From the cell containing the given text, extract its center point as [x, y] coordinate. 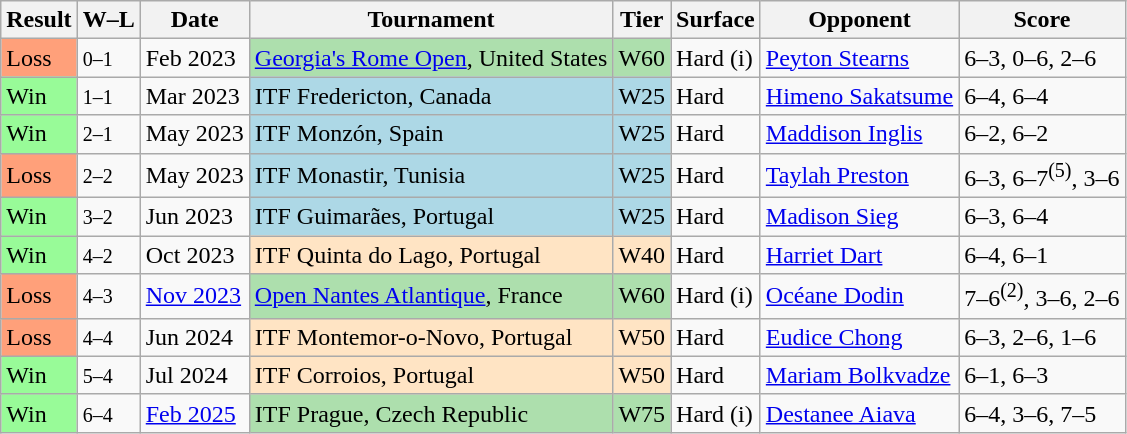
4–4 [108, 337]
Jun 2023 [194, 217]
Opponent [859, 20]
ITF Quinta do Lago, Portugal [431, 255]
ITF Prague, Czech Republic [431, 413]
Jun 2024 [194, 337]
Peyton Stearns [859, 58]
W–L [108, 20]
6–4, 3–6, 7–5 [1042, 413]
Mar 2023 [194, 96]
6–4, 6–4 [1042, 96]
ITF Montemor-o-Novo, Portugal [431, 337]
W75 [642, 413]
ITF Monzón, Spain [431, 134]
Océane Dodin [859, 296]
Maddison Inglis [859, 134]
Surface [716, 20]
Feb 2023 [194, 58]
ITF Fredericton, Canada [431, 96]
6–4, 6–1 [1042, 255]
4–2 [108, 255]
ITF Monastir, Tunisia [431, 176]
5–4 [108, 375]
Tier [642, 20]
Tournament [431, 20]
6–3, 2–6, 1–6 [1042, 337]
Georgia's Rome Open, United States [431, 58]
Himeno Sakatsume [859, 96]
Taylah Preston [859, 176]
2–2 [108, 176]
Feb 2025 [194, 413]
Score [1042, 20]
2–1 [108, 134]
7–6(2), 3–6, 2–6 [1042, 296]
W40 [642, 255]
1–1 [108, 96]
Oct 2023 [194, 255]
6–2, 6–2 [1042, 134]
0–1 [108, 58]
6–3, 0–6, 2–6 [1042, 58]
Open Nantes Atlantique, France [431, 296]
Result [39, 20]
Mariam Bolkvadze [859, 375]
6–3, 6–7(5), 3–6 [1042, 176]
ITF Guimarães, Portugal [431, 217]
3–2 [108, 217]
Harriet Dart [859, 255]
ITF Corroios, Portugal [431, 375]
6–4 [108, 413]
Nov 2023 [194, 296]
Eudice Chong [859, 337]
4–3 [108, 296]
6–3, 6–4 [1042, 217]
Jul 2024 [194, 375]
Madison Sieg [859, 217]
Date [194, 20]
6–1, 6–3 [1042, 375]
Destanee Aiava [859, 413]
